Detect which cell encompasses the target text, then output its [X, Y] center coordinate. 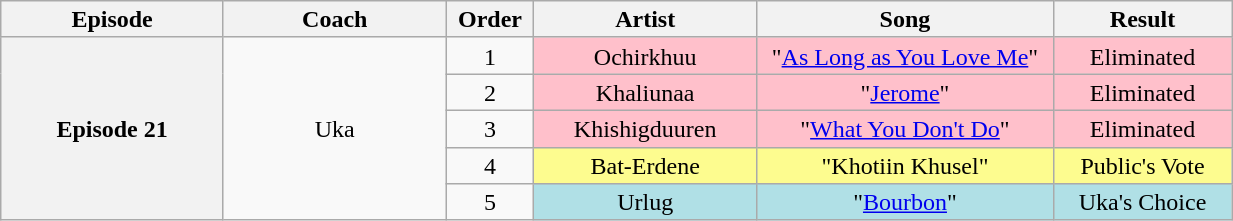
Uka [334, 128]
Public's Vote [1142, 166]
3 [490, 128]
"Jerome" [906, 92]
Uka's Choice [1142, 202]
"Khotiin Khusel" [906, 166]
Result [1142, 20]
Episode [112, 20]
Khishigduuren [646, 128]
Coach [334, 20]
Bat-Erdene [646, 166]
4 [490, 166]
5 [490, 202]
2 [490, 92]
"As Long as You Love Me" [906, 56]
1 [490, 56]
"What You Don't Do" [906, 128]
Ochirkhuu [646, 56]
Order [490, 20]
"Bourbon" [906, 202]
Khaliunaa [646, 92]
Artist [646, 20]
Urlug [646, 202]
Song [906, 20]
Episode 21 [112, 128]
